Return the (X, Y) coordinate for the center point of the cell that contains the specified text.  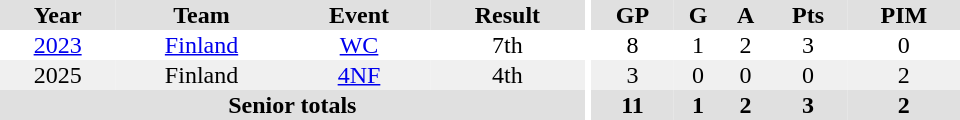
Team (202, 15)
Event (359, 15)
Pts (808, 15)
11 (632, 105)
7th (507, 45)
PIM (904, 15)
G (698, 15)
2025 (58, 75)
Senior totals (292, 105)
8 (632, 45)
4th (507, 75)
Year (58, 15)
A (746, 15)
2023 (58, 45)
Result (507, 15)
GP (632, 15)
4NF (359, 75)
WC (359, 45)
